Return the (X, Y) coordinate for the center point of the cell that contains the specified text.  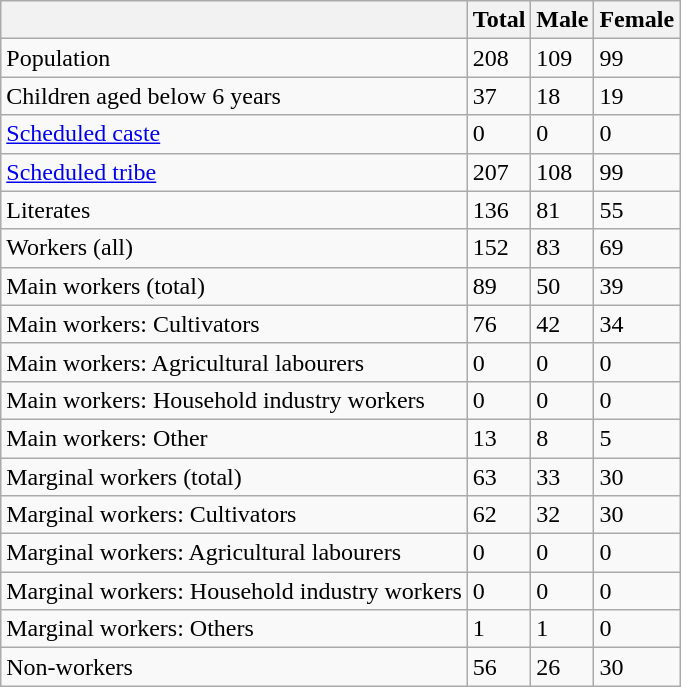
Scheduled tribe (234, 172)
Literates (234, 210)
Population (234, 58)
18 (562, 96)
26 (562, 667)
Total (499, 20)
Workers (all) (234, 248)
62 (499, 515)
83 (562, 248)
76 (499, 324)
55 (637, 210)
108 (562, 172)
Main workers: Other (234, 438)
63 (499, 477)
39 (637, 286)
5 (637, 438)
Marginal workers: Agricultural labourers (234, 553)
8 (562, 438)
13 (499, 438)
Main workers: Cultivators (234, 324)
Marginal workers: Others (234, 629)
33 (562, 477)
Main workers (total) (234, 286)
207 (499, 172)
Female (637, 20)
42 (562, 324)
Non-workers (234, 667)
89 (499, 286)
109 (562, 58)
152 (499, 248)
Main workers: Household industry workers (234, 400)
208 (499, 58)
19 (637, 96)
Marginal workers (total) (234, 477)
37 (499, 96)
Children aged below 6 years (234, 96)
136 (499, 210)
Marginal workers: Cultivators (234, 515)
69 (637, 248)
32 (562, 515)
Male (562, 20)
Scheduled caste (234, 134)
34 (637, 324)
50 (562, 286)
Main workers: Agricultural labourers (234, 362)
56 (499, 667)
81 (562, 210)
Marginal workers: Household industry workers (234, 591)
